Pinpoint the cell where the given text exists, returning its (x, y) midpoint coordinate. 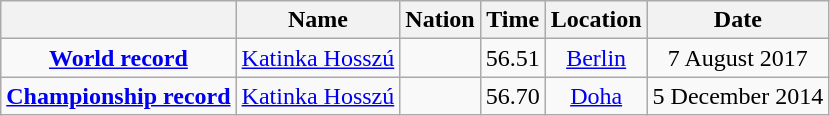
Nation (440, 20)
5 December 2014 (738, 96)
Championship record (118, 96)
56.51 (512, 58)
Doha (596, 96)
Berlin (596, 58)
Date (738, 20)
Name (318, 20)
World record (118, 58)
Location (596, 20)
Time (512, 20)
7 August 2017 (738, 58)
56.70 (512, 96)
